Pinpoint the cell where the given text exists, returning its [X, Y] midpoint coordinate. 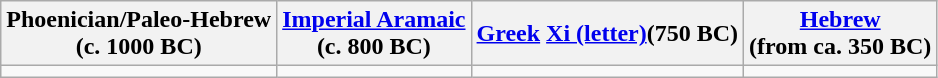
Greek Xi (letter)(750 BC) [608, 34]
Imperial Aramaic (c. 800 BC) [374, 34]
Phoenician/Paleo-Hebrew (c. 1000 BC) [139, 34]
Hebrew (from ca. 350 BC) [840, 34]
